Detect which cell encompasses the target text, then output its [x, y] center coordinate. 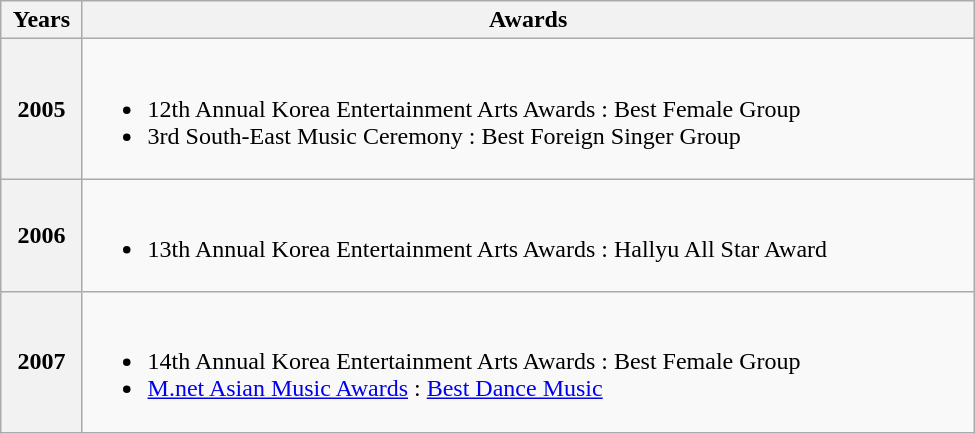
2006 [42, 236]
12th Annual Korea Entertainment Arts Awards : Best Female Group3rd South-East Music Ceremony : Best Foreign Singer Group [528, 109]
Awards [528, 20]
2007 [42, 362]
13th Annual Korea Entertainment Arts Awards : Hallyu All Star Award [528, 236]
Years [42, 20]
14th Annual Korea Entertainment Arts Awards : Best Female GroupM.net Asian Music Awards : Best Dance Music [528, 362]
2005 [42, 109]
